For the text-containing cell, return its midpoint in (X, Y) coordinate format. 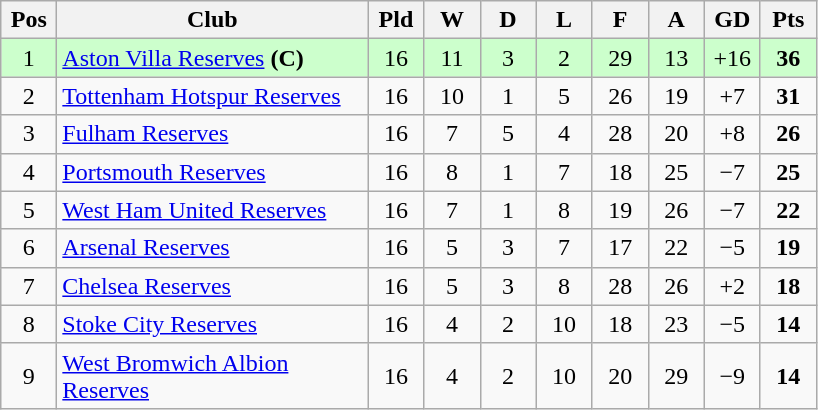
6 (29, 248)
+8 (732, 134)
36 (788, 58)
W (452, 20)
Fulham Reserves (212, 134)
−9 (732, 376)
Pld (396, 20)
A (676, 20)
Club (212, 20)
13 (676, 58)
+7 (732, 96)
L (564, 20)
+2 (732, 286)
+16 (732, 58)
Portsmouth Reserves (212, 172)
17 (620, 248)
Pos (29, 20)
GD (732, 20)
D (508, 20)
Chelsea Reserves (212, 286)
31 (788, 96)
Arsenal Reserves (212, 248)
West Ham United Reserves (212, 210)
Aston Villa Reserves (C) (212, 58)
Pts (788, 20)
West Bromwich Albion Reserves (212, 376)
Stoke City Reserves (212, 324)
23 (676, 324)
F (620, 20)
9 (29, 376)
Tottenham Hotspur Reserves (212, 96)
11 (452, 58)
